Provide the [x, y] coordinate of the cell's center where the given text is located.  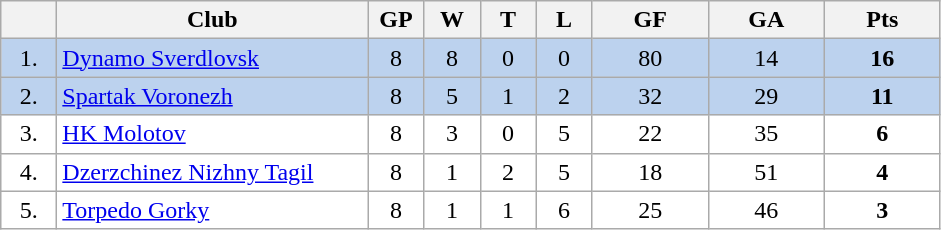
5. [29, 210]
2. [29, 96]
Club [212, 20]
46 [766, 210]
3. [29, 134]
L [564, 20]
GA [766, 20]
22 [650, 134]
11 [882, 96]
HK Molotov [212, 134]
Torpedo Gorky [212, 210]
25 [650, 210]
GF [650, 20]
Dynamo Sverdlovsk [212, 58]
Pts [882, 20]
32 [650, 96]
35 [766, 134]
W [452, 20]
51 [766, 172]
14 [766, 58]
29 [766, 96]
Spartak Voronezh [212, 96]
16 [882, 58]
Dzerzchinez Nizhny Tagil [212, 172]
1. [29, 58]
80 [650, 58]
T [508, 20]
GP [396, 20]
18 [650, 172]
4 [882, 172]
4. [29, 172]
